Scan for the cell matching the given text and deliver its (x, y) coordinate at center. 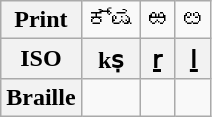
ḻ (192, 59)
ೞ (192, 20)
ಕ್ಷ (110, 20)
ṟ (158, 59)
Braille (41, 97)
ಱ (158, 20)
Print (41, 20)
kṣ (110, 59)
ISO (41, 59)
